Return the (x, y) coordinate for the center point of the cell that contains the specified text.  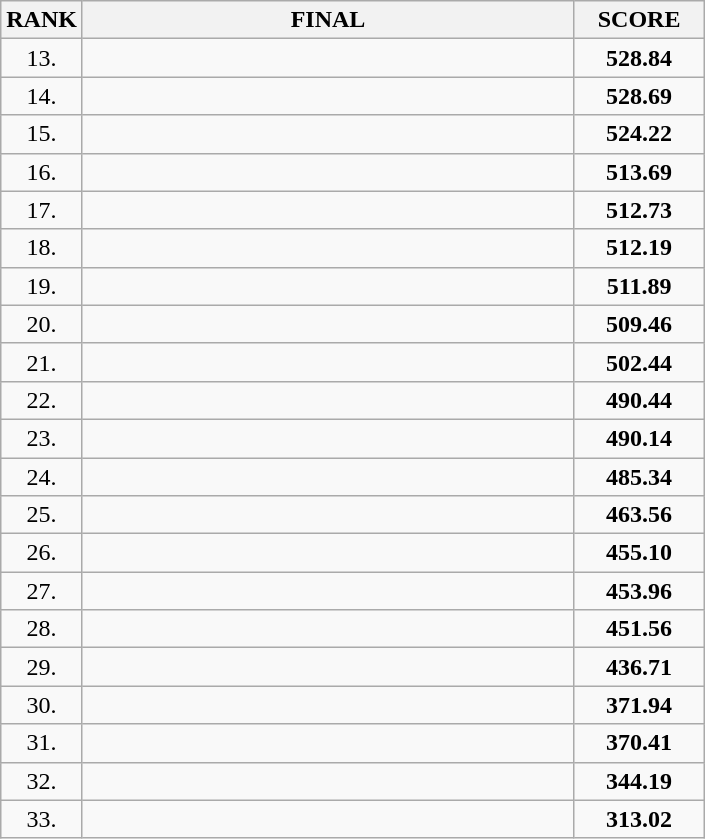
25. (42, 515)
28. (42, 629)
FINAL (328, 20)
21. (42, 362)
27. (42, 591)
23. (42, 438)
436.71 (640, 667)
485.34 (640, 477)
524.22 (640, 134)
15. (42, 134)
20. (42, 324)
513.69 (640, 172)
29. (42, 667)
490.14 (640, 438)
490.44 (640, 400)
455.10 (640, 553)
344.19 (640, 781)
22. (42, 400)
13. (42, 58)
30. (42, 705)
528.84 (640, 58)
371.94 (640, 705)
24. (42, 477)
370.41 (640, 743)
511.89 (640, 286)
14. (42, 96)
502.44 (640, 362)
509.46 (640, 324)
19. (42, 286)
512.19 (640, 248)
463.56 (640, 515)
18. (42, 248)
31. (42, 743)
16. (42, 172)
33. (42, 819)
512.73 (640, 210)
17. (42, 210)
451.56 (640, 629)
528.69 (640, 96)
453.96 (640, 591)
313.02 (640, 819)
26. (42, 553)
RANK (42, 20)
SCORE (640, 20)
32. (42, 781)
